For the text-containing cell, return its midpoint in (x, y) coordinate format. 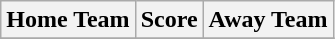
Home Team (68, 20)
Away Team (268, 20)
Score (169, 20)
